Provide the (x, y) coordinate of the cell's center where the given text is located.  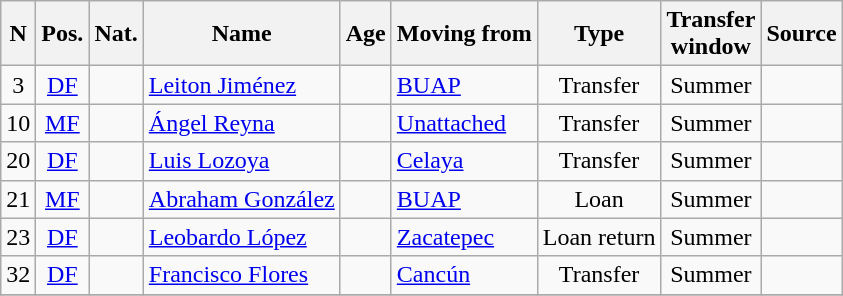
Loan return (599, 237)
Zacatepec (464, 237)
Celaya (464, 161)
N (18, 34)
20 (18, 161)
Age (366, 34)
Leiton Jiménez (242, 85)
Transferwindow (711, 34)
Cancún (464, 275)
Unattached (464, 123)
Name (242, 34)
Nat. (116, 34)
32 (18, 275)
3 (18, 85)
21 (18, 199)
Ángel Reyna (242, 123)
Loan (599, 199)
Pos. (62, 34)
Abraham González (242, 199)
Leobardo López (242, 237)
Source (802, 34)
Francisco Flores (242, 275)
10 (18, 123)
Luis Lozoya (242, 161)
23 (18, 237)
Type (599, 34)
Moving from (464, 34)
